Return the [x, y] coordinate for the center point of the cell that contains the specified text.  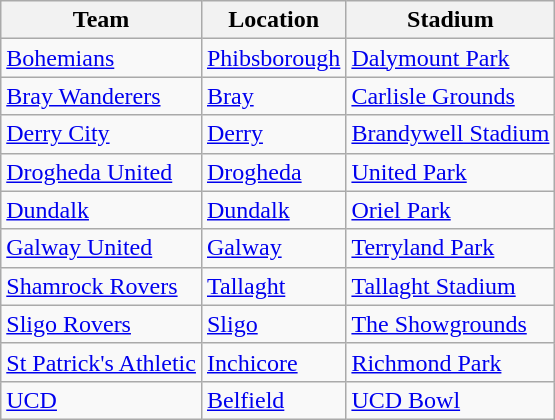
UCD Bowl [450, 400]
Bohemians [102, 58]
Carlisle Grounds [450, 96]
Tallaght Stadium [450, 286]
Shamrock Rovers [102, 286]
Inchicore [273, 362]
Team [102, 20]
United Park [450, 172]
Sligo [273, 324]
Stadium [450, 20]
Drogheda United [102, 172]
The Showgrounds [450, 324]
Location [273, 20]
UCD [102, 400]
Derry City [102, 134]
Derry [273, 134]
Brandywell Stadium [450, 134]
Richmond Park [450, 362]
St Patrick's Athletic [102, 362]
Galway [273, 248]
Sligo Rovers [102, 324]
Oriel Park [450, 210]
Phibsborough [273, 58]
Dalymount Park [450, 58]
Drogheda [273, 172]
Tallaght [273, 286]
Bray [273, 96]
Galway United [102, 248]
Terryland Park [450, 248]
Bray Wanderers [102, 96]
Belfield [273, 400]
